Return (X, Y) of the center of cell containing provided text 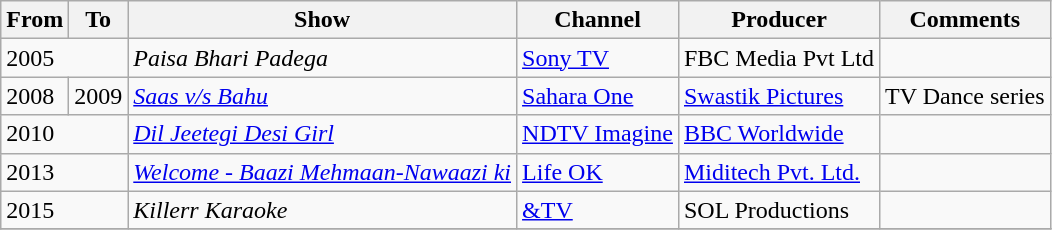
Miditech Pvt. Ltd. (778, 172)
BBC Worldwide (778, 134)
2010 (64, 134)
Comments (966, 20)
Dil Jeetegi Desi Girl (322, 134)
From (35, 20)
SOL Productions (778, 210)
TV Dance series (966, 96)
Welcome - Baazi Mehmaan-Nawaazi ki (322, 172)
Sahara One (598, 96)
FBC Media Pvt Ltd (778, 58)
Paisa Bhari Padega (322, 58)
NDTV Imagine (598, 134)
Saas v/s Bahu (322, 96)
2015 (64, 210)
Show (322, 20)
2005 (64, 58)
2009 (98, 96)
&TV (598, 210)
Channel (598, 20)
To (98, 20)
Producer (778, 20)
2013 (64, 172)
Sony TV (598, 58)
Life OK (598, 172)
Swastik Pictures (778, 96)
Killerr Karaoke (322, 210)
2008 (35, 96)
